Return [x, y] of the center of cell containing provided text 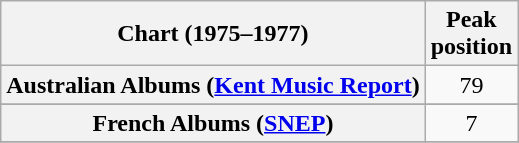
Australian Albums (Kent Music Report) [213, 85]
7 [471, 123]
79 [471, 85]
French Albums (SNEP) [213, 123]
Peakposition [471, 34]
Chart (1975–1977) [213, 34]
